Locate the cell with the specified text and output its (X, Y) center coordinate. 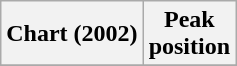
Chart (2002) (72, 34)
Peakposition (189, 34)
